Return [X, Y] of the center of cell containing provided text 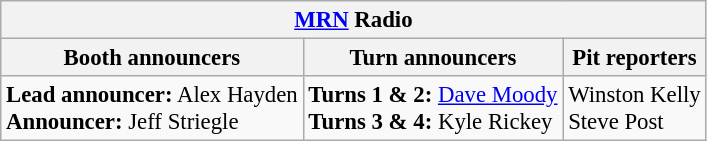
Lead announcer: Alex HaydenAnnouncer: Jeff Striegle [152, 108]
Turn announcers [433, 58]
MRN Radio [354, 20]
Winston KellySteve Post [634, 108]
Booth announcers [152, 58]
Turns 1 & 2: Dave MoodyTurns 3 & 4: Kyle Rickey [433, 108]
Pit reporters [634, 58]
